Determine the [X, Y] coordinate at the center of the cell enclosing the given text.  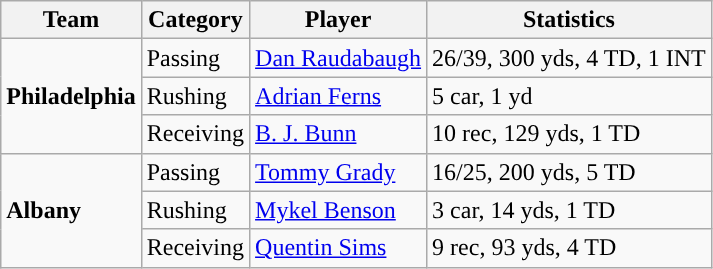
Category [195, 20]
Team [71, 20]
5 car, 1 yd [570, 96]
Adrian Ferns [338, 96]
26/39, 300 yds, 4 TD, 1 INT [570, 58]
Player [338, 20]
3 car, 14 yds, 1 TD [570, 210]
Dan Raudabaugh [338, 58]
16/25, 200 yds, 5 TD [570, 172]
Philadelphia [71, 96]
Albany [71, 210]
B. J. Bunn [338, 134]
9 rec, 93 yds, 4 TD [570, 248]
Quentin Sims [338, 248]
Tommy Grady [338, 172]
Mykel Benson [338, 210]
10 rec, 129 yds, 1 TD [570, 134]
Statistics [570, 20]
